Detect which cell encompasses the target text, then output its (X, Y) center coordinate. 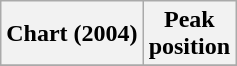
Chart (2004) (72, 34)
Peakposition (189, 34)
